Output the (x, y) coordinate of the center of the cell containing the given text.  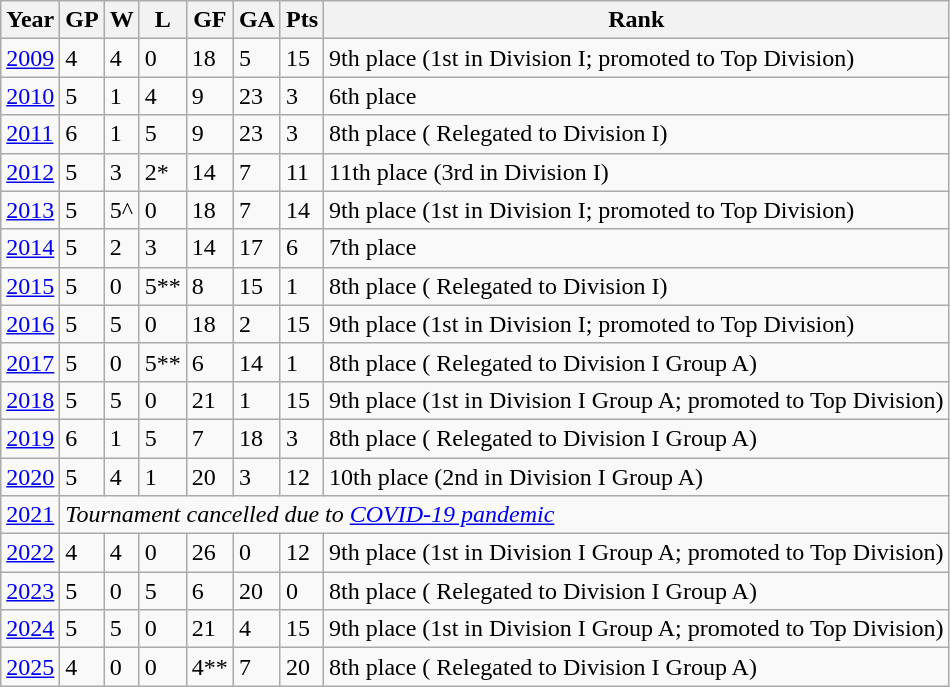
2009 (30, 58)
2024 (30, 629)
2015 (30, 286)
10th place (2nd in Division I Group A) (637, 477)
2017 (30, 362)
2011 (30, 134)
2016 (30, 324)
2023 (30, 591)
11th place (3rd in Division I) (637, 172)
11 (302, 172)
Tournament cancelled due to COVID-19 pandemic (504, 515)
GF (210, 20)
Year (30, 20)
26 (210, 553)
6th place (637, 96)
2013 (30, 210)
GA (256, 20)
L (162, 20)
2022 (30, 553)
2021 (30, 515)
2014 (30, 248)
GP (82, 20)
4** (210, 667)
Pts (302, 20)
2020 (30, 477)
2012 (30, 172)
17 (256, 248)
5^ (122, 210)
2025 (30, 667)
2018 (30, 400)
8 (210, 286)
Rank (637, 20)
2* (162, 172)
2010 (30, 96)
W (122, 20)
2019 (30, 438)
7th place (637, 248)
